Extract the (x, y) coordinate from the center of the cell holding the provided text.  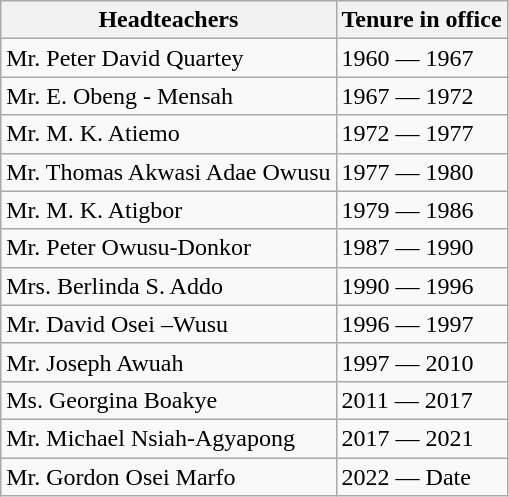
1960 — 1967 (422, 58)
Mr. M. K. Atigbor (168, 210)
Mrs. Berlinda S. Addo (168, 286)
Mr. Gordon Osei Marfo (168, 477)
1979 — 1986 (422, 210)
Mr. Joseph Awuah (168, 362)
1967 — 1972 (422, 96)
1997 — 2010 (422, 362)
Mr. Thomas Akwasi Adae Owusu (168, 172)
Mr. Peter David Quartey (168, 58)
1987 — 1990 (422, 248)
1990 — 1996 (422, 286)
Mr. M. K. Atiemo (168, 134)
2011 — 2017 (422, 400)
1972 — 1977 (422, 134)
1977 — 1980 (422, 172)
2017 — 2021 (422, 438)
Headteachers (168, 20)
1996 — 1997 (422, 324)
Mr. David Osei –Wusu (168, 324)
Ms. Georgina Boakye (168, 400)
Tenure in office (422, 20)
Mr. Peter Owusu-Donkor (168, 248)
Mr. Michael Nsiah-Agyapong (168, 438)
2022 — Date (422, 477)
Mr. E. Obeng - Mensah (168, 96)
